Capture the cell that displays the provided text and extract its (X, Y) central coordinate. 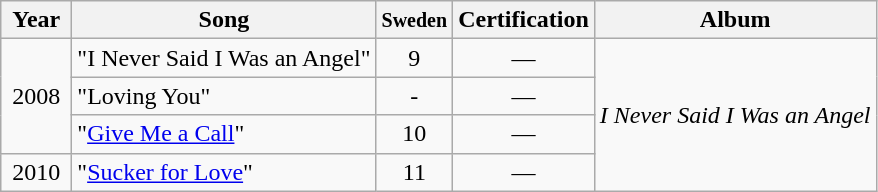
10 (414, 134)
"I Never Said I Was an Angel" (224, 58)
2008 (36, 96)
11 (414, 172)
9 (414, 58)
I Never Said I Was an Angel (735, 115)
Song (224, 20)
2010 (36, 172)
Album (735, 20)
Sweden (414, 20)
"Sucker for Love" (224, 172)
"Loving You" (224, 96)
"Give Me a Call" (224, 134)
- (414, 96)
Certification (524, 20)
Year (36, 20)
